Detect which cell encompasses the target text, then output its (X, Y) center coordinate. 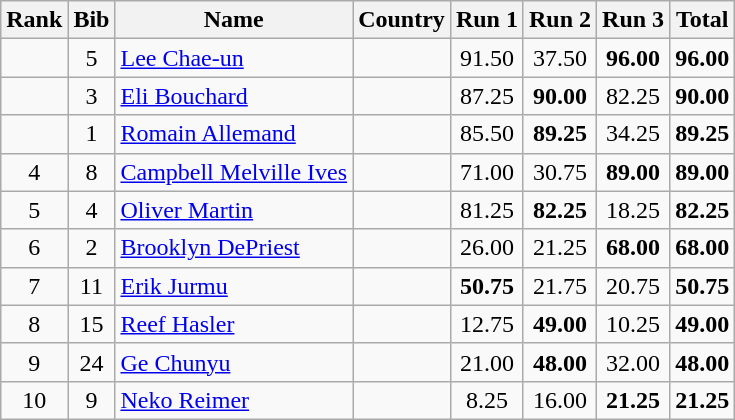
Name (234, 20)
21.75 (560, 286)
Bib (92, 20)
2 (92, 248)
18.25 (634, 210)
20.75 (634, 286)
34.25 (634, 134)
Eli Bouchard (234, 96)
7 (34, 286)
81.25 (486, 210)
16.00 (560, 400)
37.50 (560, 58)
Lee Chae-un (234, 58)
Brooklyn DePriest (234, 248)
21.00 (486, 362)
Rank (34, 20)
30.75 (560, 172)
10 (34, 400)
Run 1 (486, 20)
15 (92, 324)
24 (92, 362)
3 (92, 96)
11 (92, 286)
Romain Allemand (234, 134)
Ge Chunyu (234, 362)
Run 2 (560, 20)
10.25 (634, 324)
12.75 (486, 324)
Total (702, 20)
Neko Reimer (234, 400)
91.50 (486, 58)
6 (34, 248)
85.50 (486, 134)
Country (402, 20)
Reef Hasler (234, 324)
Campbell Melville Ives (234, 172)
Run 3 (634, 20)
87.25 (486, 96)
26.00 (486, 248)
1 (92, 134)
32.00 (634, 362)
Oliver Martin (234, 210)
71.00 (486, 172)
8.25 (486, 400)
Erik Jurmu (234, 286)
